Search for the cell housing the specified text and yield its [x, y] center coordinate. 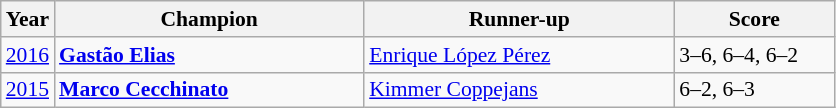
Runner-up [519, 19]
3–6, 6–4, 6–2 [754, 55]
Gastão Elias [209, 55]
Champion [209, 19]
6–2, 6–3 [754, 90]
2016 [28, 55]
Marco Cecchinato [209, 90]
Enrique López Pérez [519, 55]
Score [754, 19]
Kimmer Coppejans [519, 90]
Year [28, 19]
2015 [28, 90]
